For the text-containing cell, return its midpoint in (x, y) coordinate format. 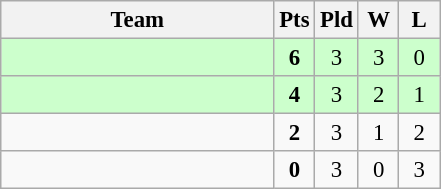
Pts (294, 20)
6 (294, 58)
W (378, 20)
4 (294, 95)
Pld (337, 20)
L (420, 20)
Team (138, 20)
